Determine the (x, y) coordinate at the center of the cell enclosing the given text.  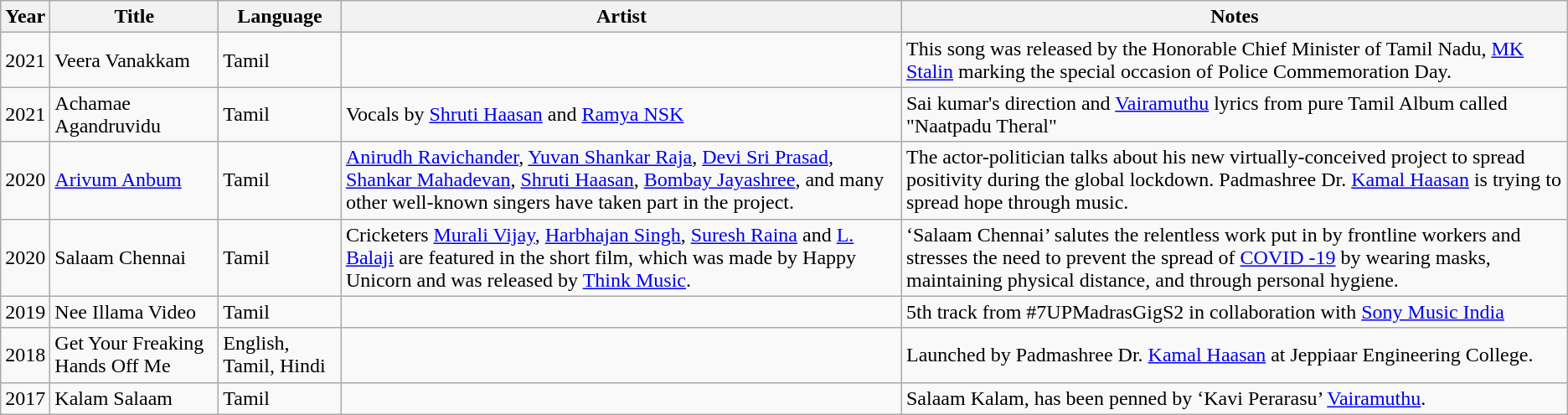
This song was released by the Honorable Chief Minister of Tamil Nadu, MK Stalin marking the special occasion of Police Commemoration Day. (1235, 60)
5th track from #7UPMadrasGigS2 in collaboration with Sony Music India (1235, 312)
Get Your Freaking Hands Off Me (134, 355)
Salaam Chennai (134, 257)
Title (134, 17)
Launched by Padmashree Dr. Kamal Haasan at Jeppiaar Engineering College. (1235, 355)
2018 (25, 355)
Kalam Salaam (134, 398)
English, Tamil, Hindi (280, 355)
Nee Illama Video (134, 312)
Veera Vanakkam (134, 60)
Notes (1235, 17)
Salaam Kalam, has been penned by ‘Kavi Perarasu’ Vairamuthu. (1235, 398)
Year (25, 17)
2019 (25, 312)
Arivum Anbum (134, 180)
Vocals by Shruti Haasan and Ramya NSK (622, 114)
Artist (622, 17)
Language (280, 17)
Sai kumar's direction and Vairamuthu lyrics from pure Tamil Album called "Naatpadu Theral" (1235, 114)
2017 (25, 398)
Achamae Agandruvidu (134, 114)
